Scan for the cell matching the given text and deliver its (x, y) coordinate at center. 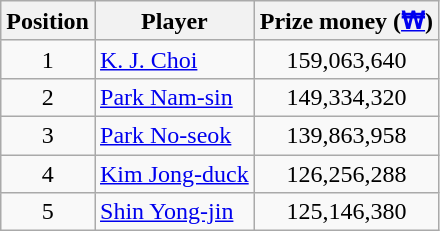
159,063,640 (346, 59)
1 (48, 59)
139,863,958 (346, 135)
149,334,320 (346, 97)
125,146,380 (346, 212)
126,256,288 (346, 173)
2 (48, 97)
Kim Jong-duck (174, 173)
5 (48, 212)
4 (48, 173)
Park Nam-sin (174, 97)
Park No-seok (174, 135)
K. J. Choi (174, 59)
3 (48, 135)
Position (48, 21)
Player (174, 21)
Prize money (₩) (346, 21)
Shin Yong-jin (174, 212)
